From the cell containing the given text, extract its center point as [x, y] coordinate. 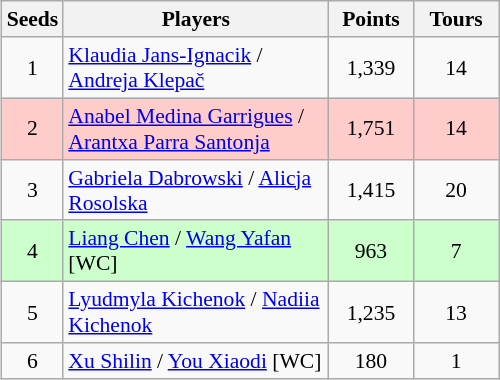
5 [33, 312]
Xu Shilin / You Xiaodi [WC] [196, 361]
2 [33, 128]
Klaudia Jans-Ignacik / Andreja Klepač [196, 68]
20 [456, 190]
1,235 [370, 312]
7 [456, 250]
Tours [456, 19]
Gabriela Dabrowski / Alicja Rosolska [196, 190]
Points [370, 19]
Players [196, 19]
Liang Chen / Wang Yafan [WC] [196, 250]
6 [33, 361]
180 [370, 361]
Lyudmyla Kichenok / Nadiia Kichenok [196, 312]
Anabel Medina Garrigues / Arantxa Parra Santonja [196, 128]
4 [33, 250]
1,339 [370, 68]
963 [370, 250]
1,751 [370, 128]
3 [33, 190]
13 [456, 312]
Seeds [33, 19]
1,415 [370, 190]
